Search for the cell housing the specified text and yield its [x, y] center coordinate. 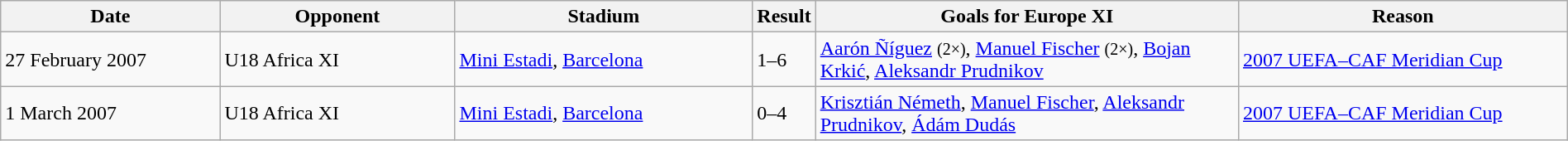
Reason [1403, 17]
1–6 [784, 60]
Stadium [604, 17]
1 March 2007 [111, 113]
Aarón Ñíguez (2×), Manuel Fischer (2×), Bojan Krkić, Aleksandr Prudnikov [1027, 60]
Result [784, 17]
Krisztián Németh, Manuel Fischer, Aleksandr Prudnikov, Ádám Dudás [1027, 113]
0–4 [784, 113]
Goals for Europe XI [1027, 17]
Opponent [337, 17]
27 February 2007 [111, 60]
Date [111, 17]
